Output the (x, y) coordinate of the center of the cell containing the given text.  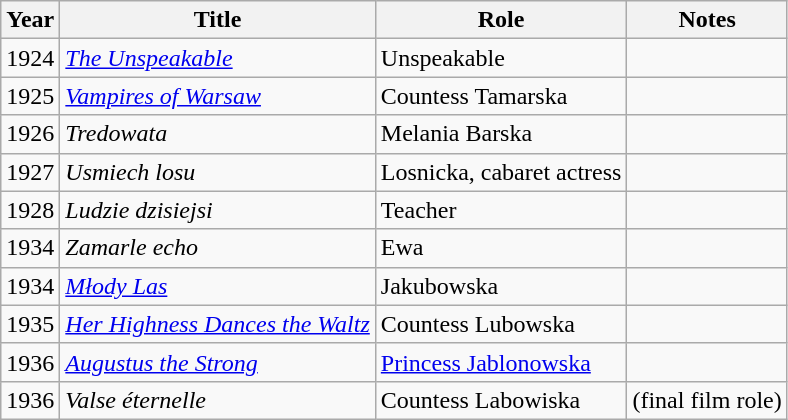
Year (30, 20)
Tredowata (218, 134)
Vampires of Warsaw (218, 96)
Ludzie dzisiejsi (218, 210)
Countess Lubowska (501, 324)
1927 (30, 172)
Augustus the Strong (218, 362)
Teacher (501, 210)
Title (218, 20)
1926 (30, 134)
Jakubowska (501, 286)
1928 (30, 210)
Młody Las (218, 286)
Melania Barska (501, 134)
Countess Labowiska (501, 400)
Zamarle echo (218, 248)
1935 (30, 324)
Losnicka, cabaret actress (501, 172)
1925 (30, 96)
(final film role) (707, 400)
The Unspeakable (218, 58)
Valse éternelle (218, 400)
Role (501, 20)
Ewa (501, 248)
Usmiech losu (218, 172)
1924 (30, 58)
Notes (707, 20)
Unspeakable (501, 58)
Her Highness Dances the Waltz (218, 324)
Princess Jablonowska (501, 362)
Countess Tamarska (501, 96)
